Provide the [X, Y] coordinate of the cell's center where the given text is located.  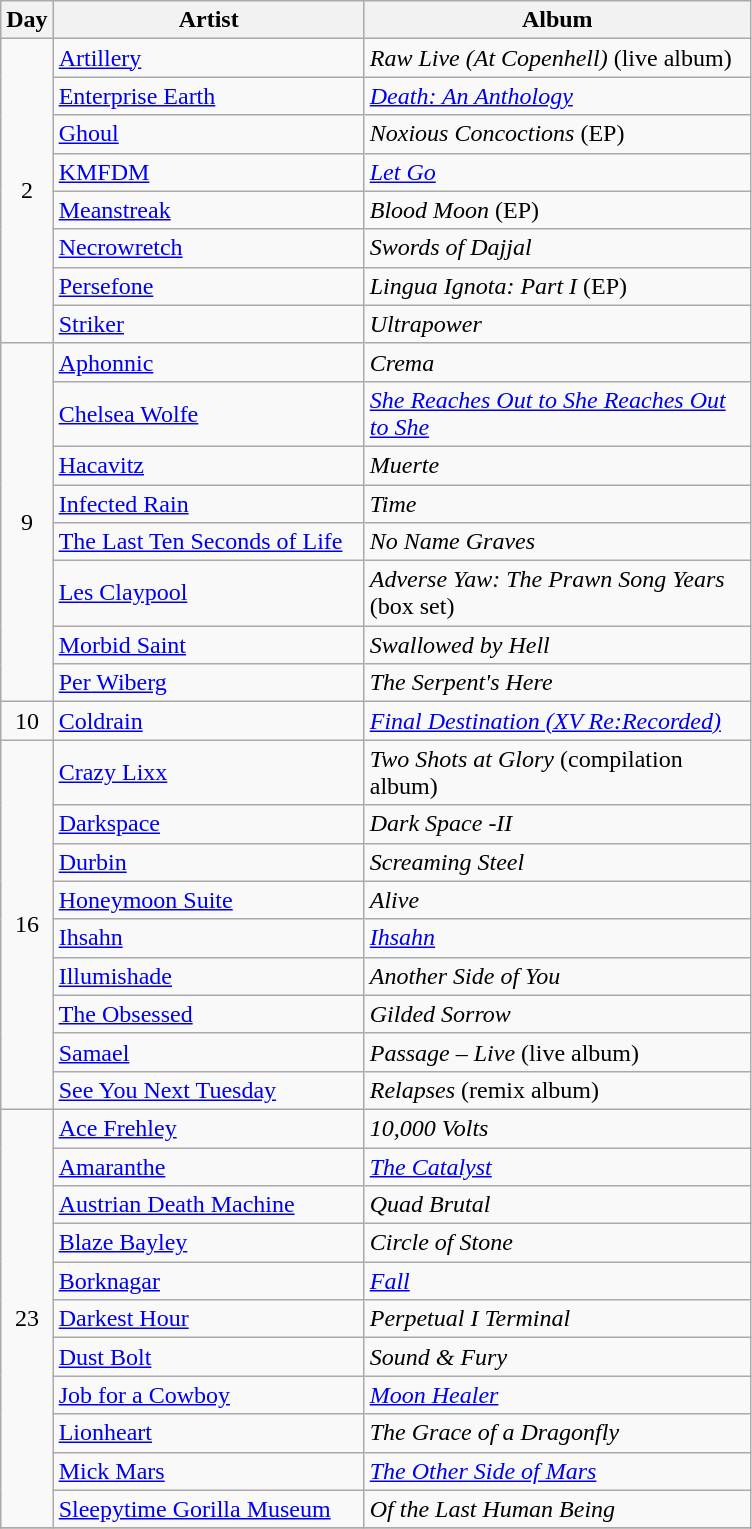
Amaranthe [208, 1167]
Of the Last Human Being [557, 1509]
Aphonnic [208, 362]
Borknagar [208, 1281]
The Last Ten Seconds of Life [208, 542]
Coldrain [208, 721]
Artillery [208, 58]
Two Shots at Glory (compilation album) [557, 772]
Dust Bolt [208, 1357]
23 [27, 1318]
Adverse Yaw: The Prawn Song Years (box set) [557, 594]
Samael [208, 1052]
Necrowretch [208, 248]
Morbid Saint [208, 645]
10 [27, 721]
Persefone [208, 286]
Hacavitz [208, 465]
Time [557, 503]
Sound & Fury [557, 1357]
16 [27, 925]
Screaming Steel [557, 862]
See You Next Tuesday [208, 1090]
Chelsea Wolfe [208, 414]
Ghoul [208, 134]
Muerte [557, 465]
Blood Moon (EP) [557, 210]
Blaze Bayley [208, 1243]
Moon Healer [557, 1395]
Circle of Stone [557, 1243]
Raw Live (At Copenhell) (live album) [557, 58]
Darkest Hour [208, 1319]
KMFDM [208, 172]
Enterprise Earth [208, 96]
The Grace of a Dragonfly [557, 1433]
Gilded Sorrow [557, 1014]
Darkspace [208, 824]
Perpetual I Terminal [557, 1319]
Let Go [557, 172]
Day [27, 20]
The Other Side of Mars [557, 1471]
Album [557, 20]
Les Claypool [208, 594]
Artist [208, 20]
Crazy Lixx [208, 772]
Austrian Death Machine [208, 1205]
The Obsessed [208, 1014]
No Name Graves [557, 542]
9 [27, 522]
Swallowed by Hell [557, 645]
She Reaches Out to She Reaches Out to She [557, 414]
Alive [557, 900]
Relapses (remix album) [557, 1090]
Crema [557, 362]
Meanstreak [208, 210]
Sleepytime Gorilla Museum [208, 1509]
2 [27, 191]
Lingua Ignota: Part I (EP) [557, 286]
Dark Space -II [557, 824]
Final Destination (XV Re:Recorded) [557, 721]
Ultrapower [557, 324]
Quad Brutal [557, 1205]
Noxious Concoctions (EP) [557, 134]
Infected Rain [208, 503]
Durbin [208, 862]
Per Wiberg [208, 683]
Striker [208, 324]
Illumishade [208, 976]
Ace Frehley [208, 1128]
Lionheart [208, 1433]
Death: An Anthology [557, 96]
The Serpent's Here [557, 683]
Another Side of You [557, 976]
Honeymoon Suite [208, 900]
10,000 Volts [557, 1128]
Fall [557, 1281]
Mick Mars [208, 1471]
Swords of Dajjal [557, 248]
Passage – Live (live album) [557, 1052]
Job for a Cowboy [208, 1395]
The Catalyst [557, 1167]
